Determine the (x, y) coordinate at the center of the cell enclosing the given text.  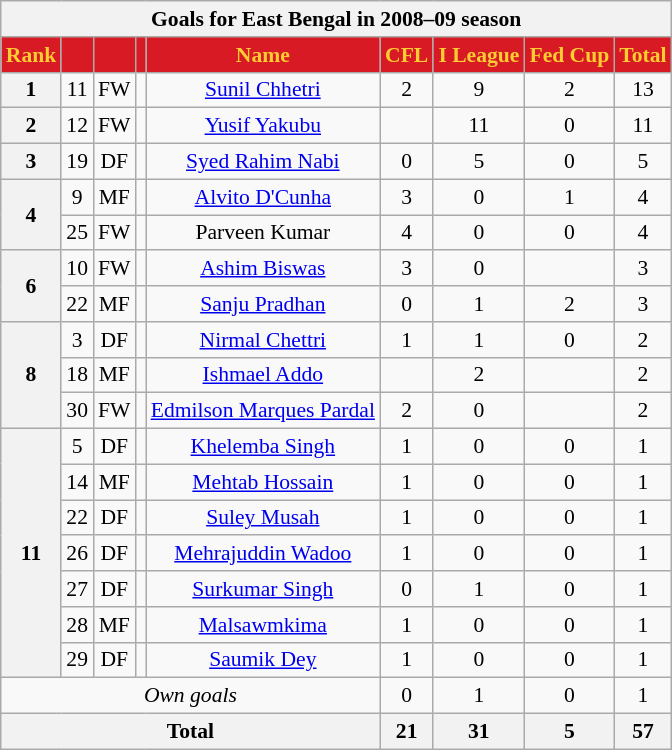
26 (77, 554)
Syed Rahim Nabi (263, 162)
12 (77, 126)
25 (77, 233)
29 (77, 660)
10 (77, 269)
57 (642, 732)
Own goals (190, 696)
Nirmal Chettri (263, 340)
13 (642, 90)
Edmilson Marques Pardal (263, 411)
Saumik Dey (263, 660)
Ishmael Addo (263, 375)
Mehtab Hossain (263, 482)
Malsawmkima (263, 625)
19 (77, 162)
CFL (406, 55)
Khelemba Singh (263, 447)
27 (77, 589)
21 (406, 732)
Surkumar Singh (263, 589)
Suley Musah (263, 518)
Ashim Biswas (263, 269)
Mehrajuddin Wadoo (263, 554)
28 (77, 625)
6 (32, 286)
Rank (32, 55)
Sanju Pradhan (263, 304)
Parveen Kumar (263, 233)
Yusif Yakubu (263, 126)
30 (77, 411)
14 (77, 482)
Goals for East Bengal in 2008–09 season (336, 19)
Alvito D'Cunha (263, 197)
I League (478, 55)
31 (478, 732)
8 (32, 376)
18 (77, 375)
Name (263, 55)
Sunil Chhetri (263, 90)
Fed Cup (569, 55)
